Search for the cell housing the specified text and yield its (X, Y) center coordinate. 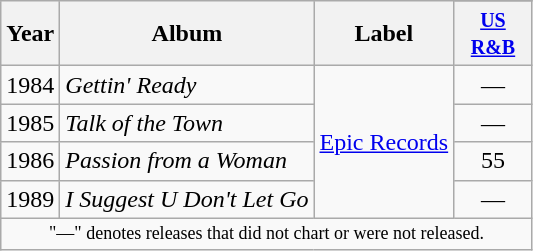
1985 (30, 123)
1989 (30, 199)
1984 (30, 85)
Label (384, 34)
Talk of the Town (187, 123)
Gettin' Ready (187, 85)
I Suggest U Don't Let Go (187, 199)
1986 (30, 161)
Year (30, 34)
"—" denotes releases that did not chart or were not released. (266, 234)
Epic Records (384, 142)
Passion from a Woman (187, 161)
55 (494, 161)
Album (187, 34)
US R&B (494, 34)
